Pinpoint the cell where the given text exists, returning its [x, y] midpoint coordinate. 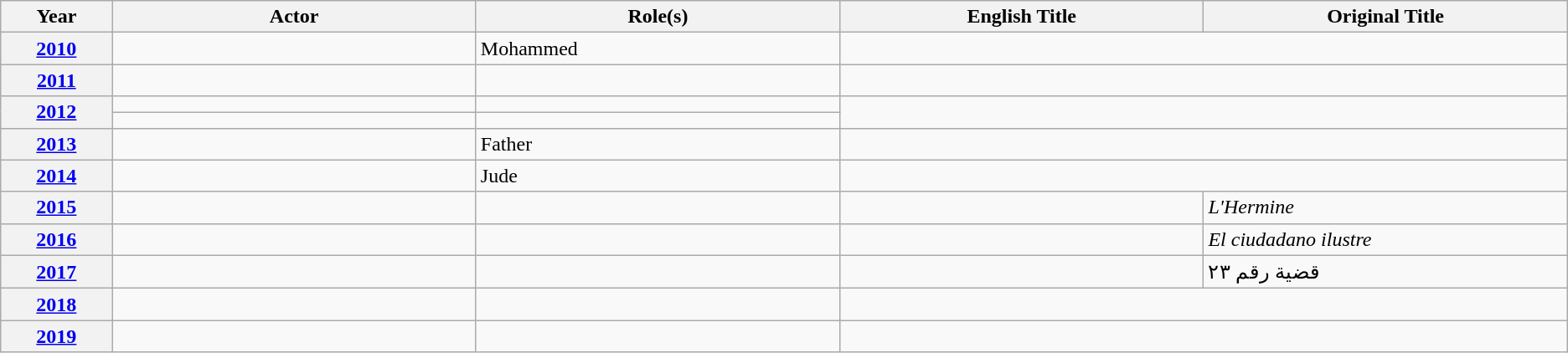
Jude [658, 176]
2012 [57, 112]
Role(s) [658, 17]
Actor [294, 17]
Original Title [1385, 17]
Father [658, 144]
L'Hermine [1385, 207]
قضية رقم ٢٣ [1385, 272]
Year [57, 17]
2014 [57, 176]
2010 [57, 49]
2017 [57, 272]
2013 [57, 144]
Mohammed [658, 49]
2011 [57, 80]
English Title [1022, 17]
2018 [57, 304]
El ciudadano ilustre [1385, 239]
2016 [57, 239]
2015 [57, 207]
2019 [57, 336]
